Return the (x, y) coordinate for the center point of the cell that contains the specified text.  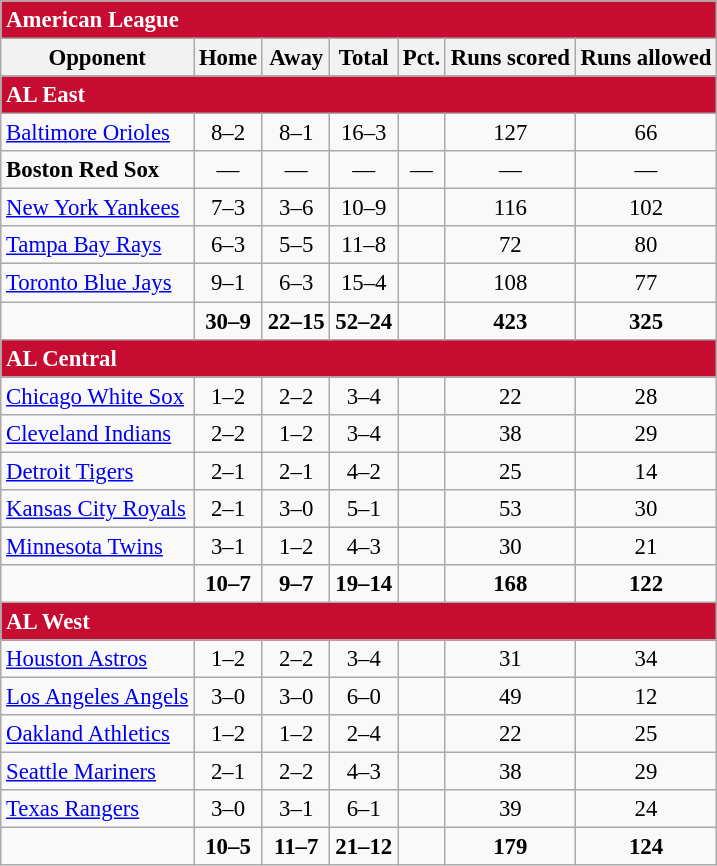
124 (646, 847)
Cleveland Indians (98, 433)
3–6 (296, 208)
AL Central (359, 358)
7–3 (228, 208)
102 (646, 208)
Runs allowed (646, 58)
Oakland Athletics (98, 734)
10–5 (228, 847)
5–5 (296, 245)
9–1 (228, 283)
24 (646, 809)
52–24 (364, 321)
Runs scored (510, 58)
14 (646, 471)
10–7 (228, 584)
Chicago White Sox (98, 396)
Texas Rangers (98, 809)
122 (646, 584)
39 (510, 809)
8–2 (228, 133)
49 (510, 697)
American League (359, 20)
Los Angeles Angels (98, 697)
2–4 (364, 734)
19–14 (364, 584)
168 (510, 584)
New York Yankees (98, 208)
108 (510, 283)
Baltimore Orioles (98, 133)
10–9 (364, 208)
Total (364, 58)
Houston Astros (98, 659)
Away (296, 58)
AL East (359, 95)
6–1 (364, 809)
72 (510, 245)
423 (510, 321)
5–1 (364, 509)
12 (646, 697)
6–0 (364, 697)
Minnesota Twins (98, 546)
Boston Red Sox (98, 170)
4–2 (364, 471)
Home (228, 58)
66 (646, 133)
Kansas City Royals (98, 509)
Toronto Blue Jays (98, 283)
31 (510, 659)
Opponent (98, 58)
11–7 (296, 847)
116 (510, 208)
21 (646, 546)
Detroit Tigers (98, 471)
9–7 (296, 584)
8–1 (296, 133)
Pct. (422, 58)
Seattle Mariners (98, 772)
15–4 (364, 283)
28 (646, 396)
80 (646, 245)
AL West (359, 621)
22–15 (296, 321)
34 (646, 659)
Tampa Bay Rays (98, 245)
21–12 (364, 847)
16–3 (364, 133)
179 (510, 847)
11–8 (364, 245)
53 (510, 509)
30–9 (228, 321)
325 (646, 321)
77 (646, 283)
127 (510, 133)
